Locate the cell with the specified text and output its [x, y] center coordinate. 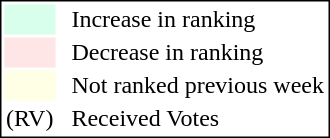
Received Votes [198, 119]
Not ranked previous week [198, 85]
Increase in ranking [198, 19]
(RV) [29, 119]
Decrease in ranking [198, 53]
